Find where the given text appears and provide that cell's center as (x, y) coordinate. 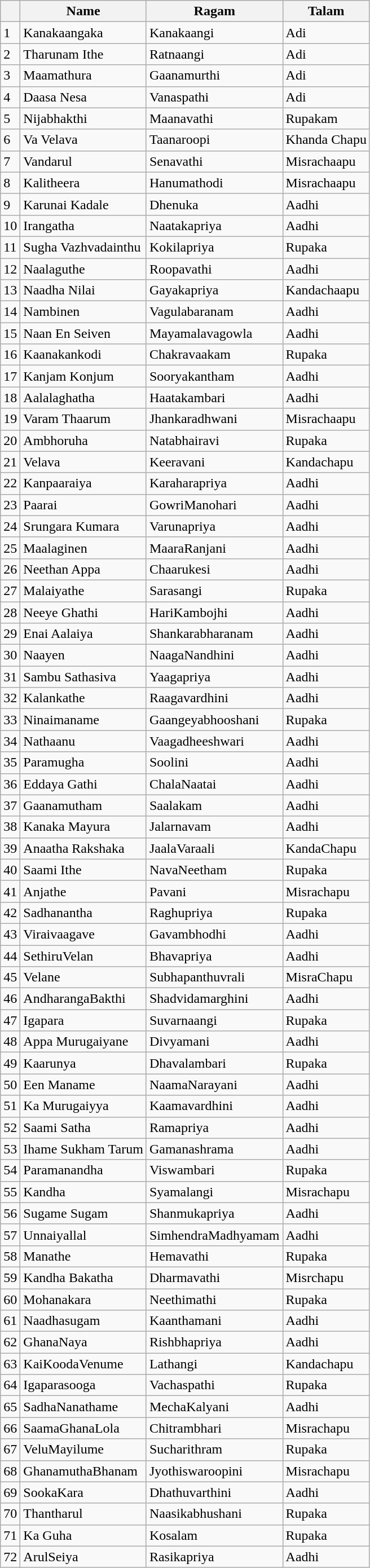
31 (10, 677)
Kanakaangaka (83, 33)
Dhavalambari (214, 1063)
Kokilapriya (214, 247)
38 (10, 827)
29 (10, 634)
1 (10, 33)
SadhaNanathame (83, 1407)
Ninaimaname (83, 720)
Sugame Sugam (83, 1213)
Vanaspathi (214, 97)
61 (10, 1321)
Jyothiswaroopini (214, 1471)
Vandarul (83, 161)
Ka Guha (83, 1535)
Igaparasooga (83, 1385)
Senavathi (214, 161)
46 (10, 999)
Paramugha (83, 763)
16 (10, 355)
Kalitheera (83, 183)
10 (10, 226)
63 (10, 1364)
64 (10, 1385)
Sucharithram (214, 1450)
3 (10, 76)
AndharangaBakthi (83, 999)
GowriManohari (214, 505)
45 (10, 977)
12 (10, 269)
Irangatha (83, 226)
22 (10, 483)
Thantharul (83, 1514)
68 (10, 1471)
Enai Aalaiya (83, 634)
Nambinen (83, 312)
Rupakam (326, 118)
ChalaNaatai (214, 784)
Taanaroopi (214, 140)
67 (10, 1450)
Ka Murugaiyya (83, 1106)
Hanumathodi (214, 183)
Chitrambhari (214, 1428)
33 (10, 720)
72 (10, 1557)
Ratnaangi (214, 54)
SethiruVelan (83, 956)
Bhavapriya (214, 956)
Maamathura (83, 76)
13 (10, 290)
Kanpaaraiya (83, 483)
5 (10, 118)
Kandha Bakatha (83, 1278)
Mayamalavagowla (214, 333)
Naadha Nilai (83, 290)
Appa Murugaiyane (83, 1042)
Raagavardhini (214, 698)
Dharmavathi (214, 1278)
18 (10, 398)
11 (10, 247)
Ambhoruha (83, 441)
43 (10, 934)
KandaChapu (326, 848)
SaamaGhanaLola (83, 1428)
ArulSeiya (83, 1557)
Ihame Sukham Tarum (83, 1149)
Saami Satha (83, 1127)
Velava (83, 462)
Gayakapriya (214, 290)
Subhapanthuvrali (214, 977)
14 (10, 312)
Kaanakankodi (83, 355)
Haatakambari (214, 398)
17 (10, 376)
37 (10, 805)
Kaamavardhini (214, 1106)
Manathe (83, 1256)
Varam Thaarum (83, 419)
Gaanamurthi (214, 76)
Neethan Appa (83, 569)
Talam (326, 11)
42 (10, 913)
Eddaya Gathi (83, 784)
Vaagadheeshwari (214, 741)
55 (10, 1192)
Naayen (83, 655)
Kalankathe (83, 698)
Divyamani (214, 1042)
6 (10, 140)
48 (10, 1042)
HariKambojhi (214, 612)
20 (10, 441)
69 (10, 1492)
GhanamuthaBhanam (83, 1471)
32 (10, 698)
Ragam (214, 11)
4 (10, 97)
Lathangi (214, 1364)
Nijabhakthi (83, 118)
Kaarunya (83, 1063)
Vagulabaranam (214, 312)
Va Velava (83, 140)
Kandha (83, 1192)
Raghupriya (214, 913)
Sooryakantham (214, 376)
62 (10, 1342)
25 (10, 548)
Viswambari (214, 1170)
23 (10, 505)
Saami Ithe (83, 870)
28 (10, 612)
Naalaguthe (83, 269)
19 (10, 419)
Kanaka Mayura (83, 827)
Rishbhapriya (214, 1342)
Sambu Sathasiva (83, 677)
Vachaspathi (214, 1385)
Dhenuka (214, 204)
Kandachaapu (326, 290)
Misrchapu (326, 1278)
Pavani (214, 891)
Saalakam (214, 805)
Nathaanu (83, 741)
Rasikapriya (214, 1557)
Chaarukesi (214, 569)
Anjathe (83, 891)
15 (10, 333)
53 (10, 1149)
NaagaNandhini (214, 655)
Kanakaangi (214, 33)
Aalalaghatha (83, 398)
Igapara (83, 1020)
59 (10, 1278)
Yaagapriya (214, 677)
NaamaNarayani (214, 1085)
MisraChapu (326, 977)
36 (10, 784)
Ramapriya (214, 1127)
Sadhanantha (83, 913)
44 (10, 956)
GhanaNaya (83, 1342)
Paramanandha (83, 1170)
60 (10, 1299)
Kaanthamani (214, 1321)
Naadhasugam (83, 1321)
Syamalangi (214, 1192)
27 (10, 591)
Chakravaakam (214, 355)
41 (10, 891)
Jhankaradhwani (214, 419)
Sugha Vazhvadainthu (83, 247)
Een Maname (83, 1085)
26 (10, 569)
52 (10, 1127)
Naatakapriya (214, 226)
57 (10, 1235)
Dhathuvarthini (214, 1492)
Gaanamutham (83, 805)
35 (10, 763)
Gaangeyabhooshani (214, 720)
Name (83, 11)
KaiKoodaVenume (83, 1364)
51 (10, 1106)
7 (10, 161)
Srungara Kumara (83, 526)
56 (10, 1213)
54 (10, 1170)
Natabhairavi (214, 441)
Roopavathi (214, 269)
Jalarnavam (214, 827)
MechaKalyani (214, 1407)
Shadvidamarghini (214, 999)
21 (10, 462)
47 (10, 1020)
Maalaginen (83, 548)
Paarai (83, 505)
Hemavathi (214, 1256)
Sarasangi (214, 591)
NavaNeetham (214, 870)
66 (10, 1428)
MaaraRanjani (214, 548)
Viraivaagave (83, 934)
Varunapriya (214, 526)
Naan En Seiven (83, 333)
Kosalam (214, 1535)
Unnaiyallal (83, 1235)
Shankarabharanam (214, 634)
50 (10, 1085)
Gamanashrama (214, 1149)
Neethimathi (214, 1299)
Maanavathi (214, 118)
49 (10, 1063)
SookaKara (83, 1492)
Mohanakara (83, 1299)
Anaatha Rakshaka (83, 848)
SimhendraMadhyamam (214, 1235)
Khanda Chapu (326, 140)
Soolini (214, 763)
65 (10, 1407)
Suvarnaangi (214, 1020)
Gavambhodhi (214, 934)
Malaiyathe (83, 591)
Neeye Ghathi (83, 612)
Karaharapriya (214, 483)
VeluMayilume (83, 1450)
Keeravani (214, 462)
Tharunam Ithe (83, 54)
34 (10, 741)
58 (10, 1256)
Kanjam Konjum (83, 376)
Daasa Nesa (83, 97)
Karunai Kadale (83, 204)
24 (10, 526)
40 (10, 870)
2 (10, 54)
Shanmukapriya (214, 1213)
JaalaVaraali (214, 848)
9 (10, 204)
Velane (83, 977)
30 (10, 655)
71 (10, 1535)
Naasikabhushani (214, 1514)
70 (10, 1514)
39 (10, 848)
8 (10, 183)
